Scan for the cell matching the given text and deliver its [X, Y] coordinate at center. 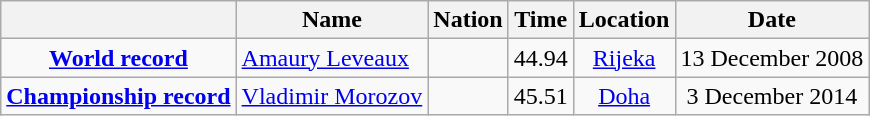
Location [624, 20]
Time [540, 20]
Amaury Leveaux [332, 58]
Rijeka [624, 58]
Vladimir Morozov [332, 96]
Doha [624, 96]
3 December 2014 [772, 96]
Name [332, 20]
44.94 [540, 58]
Championship record [118, 96]
World record [118, 58]
Date [772, 20]
13 December 2008 [772, 58]
45.51 [540, 96]
Nation [468, 20]
